Search for the cell housing the specified text and yield its [X, Y] center coordinate. 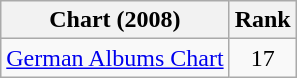
17 [262, 58]
German Albums Chart [115, 58]
Rank [262, 20]
Chart (2008) [115, 20]
